Return the (X, Y) coordinate for the center point of the cell that contains the specified text.  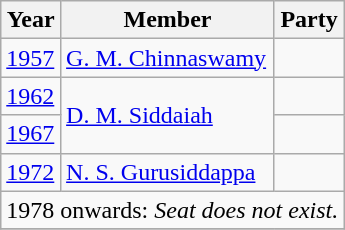
D. M. Siddaiah (168, 115)
1972 (31, 172)
N. S. Gurusiddappa (168, 172)
Party (308, 20)
1978 onwards: Seat does not exist. (172, 210)
G. M. Chinnaswamy (168, 58)
1957 (31, 58)
Member (168, 20)
1967 (31, 134)
Year (31, 20)
1962 (31, 96)
